For the text-containing cell, return its midpoint in (x, y) coordinate format. 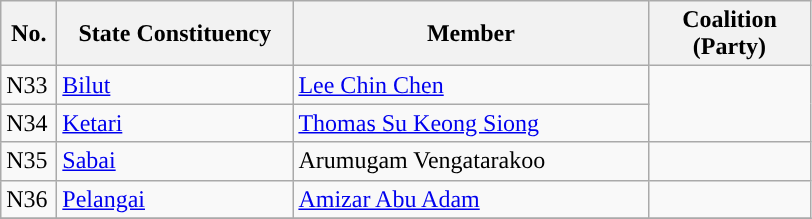
Pelangai (175, 199)
Sabai (175, 161)
Ketari (175, 123)
State Constituency (175, 34)
N35 (29, 161)
Lee Chin Chen (471, 85)
N34 (29, 123)
No. (29, 34)
Thomas Su Keong Siong (471, 123)
Arumugam Vengatarakoo (471, 161)
N36 (29, 199)
Amizar Abu Adam (471, 199)
N33 (29, 85)
Coalition (Party) (730, 34)
Bilut (175, 85)
Member (471, 34)
